Provide the [x, y] coordinate of the cell's center where the given text is located.  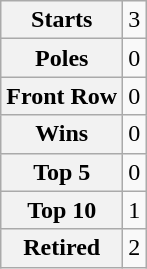
Top 5 [62, 172]
1 [134, 210]
3 [134, 20]
2 [134, 248]
Starts [62, 20]
Wins [62, 134]
Top 10 [62, 210]
Poles [62, 58]
Retired [62, 248]
Front Row [62, 96]
